Capture the cell that displays the provided text and extract its [x, y] central coordinate. 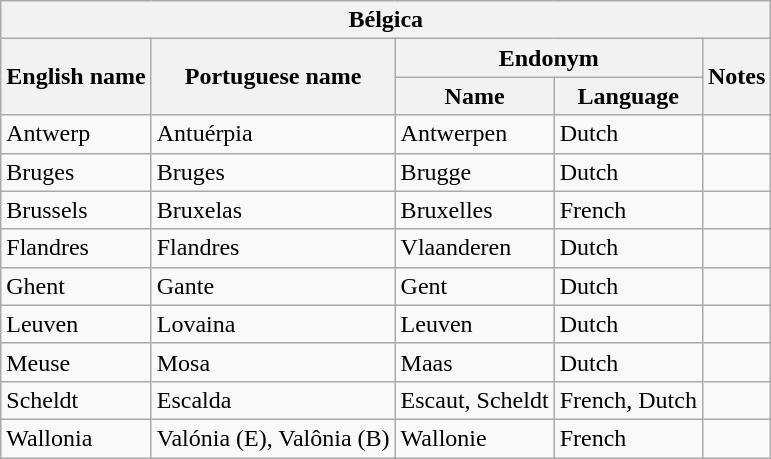
Escaut, Scheldt [474, 400]
Mosa [273, 362]
Maas [474, 362]
Language [628, 96]
Endonym [548, 58]
Scheldt [76, 400]
Wallonie [474, 438]
Bruxelles [474, 210]
Bruxelas [273, 210]
Antwerpen [474, 134]
Vlaanderen [474, 248]
English name [76, 77]
Gante [273, 286]
Valónia (E), Valônia (B) [273, 438]
Notes [736, 77]
Antuérpia [273, 134]
Ghent [76, 286]
Meuse [76, 362]
Wallonia [76, 438]
French, Dutch [628, 400]
Brugge [474, 172]
Escalda [273, 400]
Lovaina [273, 324]
Brussels [76, 210]
Name [474, 96]
Gent [474, 286]
Portuguese name [273, 77]
Antwerp [76, 134]
Bélgica [386, 20]
